Identify which cell holds the provided text, then report its (x, y) central coordinate. 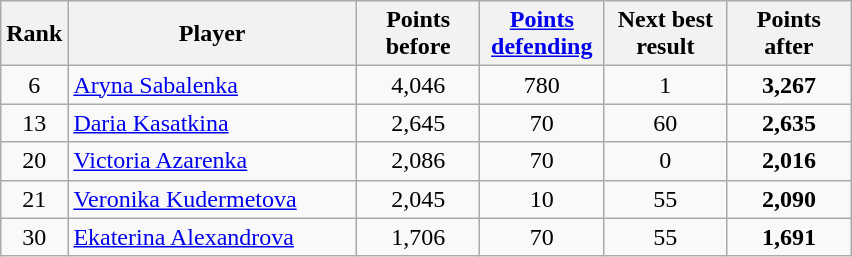
20 (34, 161)
Points after (789, 34)
Veronika Kudermetova (212, 199)
Player (212, 34)
2,016 (789, 161)
Points before (418, 34)
1,691 (789, 237)
Aryna Sabalenka (212, 85)
2,645 (418, 123)
Points defending (542, 34)
10 (542, 199)
3,267 (789, 85)
1 (666, 85)
2,635 (789, 123)
2,086 (418, 161)
Ekaterina Alexandrova (212, 237)
Next best result (666, 34)
2,045 (418, 199)
4,046 (418, 85)
2,090 (789, 199)
30 (34, 237)
Daria Kasatkina (212, 123)
1,706 (418, 237)
Victoria Azarenka (212, 161)
21 (34, 199)
Rank (34, 34)
0 (666, 161)
13 (34, 123)
780 (542, 85)
60 (666, 123)
6 (34, 85)
